For the text-containing cell, return its midpoint in (X, Y) coordinate format. 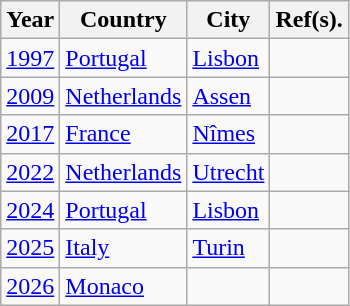
2022 (30, 172)
City (228, 20)
Nîmes (228, 134)
2026 (30, 286)
Year (30, 20)
Utrecht (228, 172)
2024 (30, 210)
France (124, 134)
Country (124, 20)
Monaco (124, 286)
Ref(s). (309, 20)
Italy (124, 248)
2017 (30, 134)
1997 (30, 58)
Turin (228, 248)
Assen (228, 96)
2009 (30, 96)
2025 (30, 248)
